Return (x, y) of the center of cell containing provided text 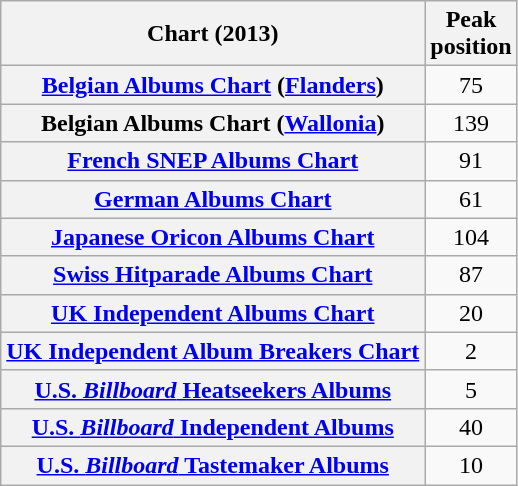
104 (471, 237)
Swiss Hitparade Albums Chart (213, 275)
U.S. Billboard Tastemaker Albums (213, 465)
Japanese Oricon Albums Chart (213, 237)
91 (471, 161)
40 (471, 427)
Belgian Albums Chart (Flanders) (213, 85)
German Albums Chart (213, 199)
Peakposition (471, 34)
5 (471, 389)
U.S. Billboard Independent Albums (213, 427)
75 (471, 85)
U.S. Billboard Heatseekers Albums (213, 389)
Chart (2013) (213, 34)
10 (471, 465)
UK Independent Albums Chart (213, 313)
UK Independent Album Breakers Chart (213, 351)
139 (471, 123)
87 (471, 275)
French SNEP Albums Chart (213, 161)
61 (471, 199)
2 (471, 351)
Belgian Albums Chart (Wallonia) (213, 123)
20 (471, 313)
